Locate the cell with the specified text and output its (X, Y) center coordinate. 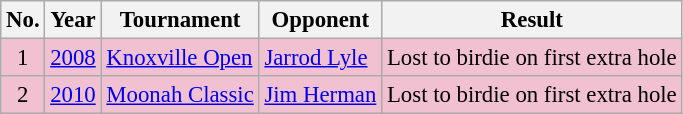
2010 (73, 95)
Tournament (180, 20)
Result (532, 20)
Moonah Classic (180, 95)
1 (23, 58)
Year (73, 20)
No. (23, 20)
2 (23, 95)
Jarrod Lyle (320, 58)
2008 (73, 58)
Knoxville Open (180, 58)
Opponent (320, 20)
Jim Herman (320, 95)
